Identify which cell holds the provided text, then report its (X, Y) central coordinate. 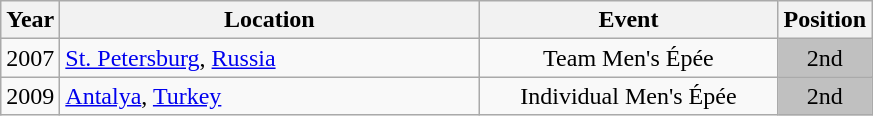
St. Petersburg, Russia (270, 58)
Location (270, 20)
Event (628, 20)
Year (30, 20)
2009 (30, 96)
Team Men's Épée (628, 58)
2007 (30, 58)
Individual Men's Épée (628, 96)
Position (825, 20)
Antalya, Turkey (270, 96)
